Identify which cell holds the provided text, then report its [x, y] central coordinate. 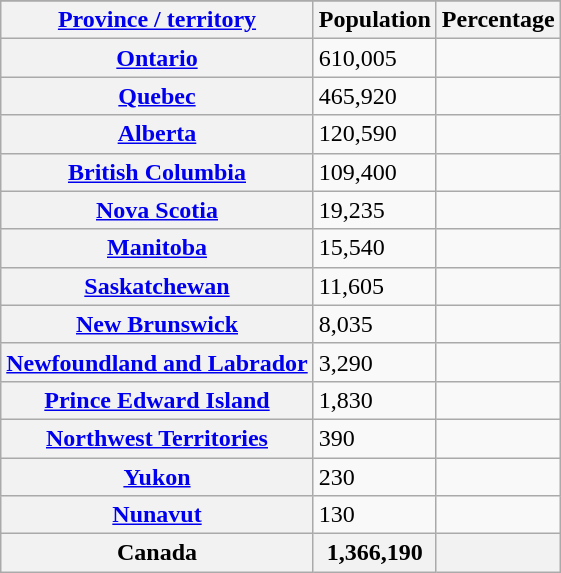
390 [374, 438]
230 [374, 477]
130 [374, 515]
Quebec [157, 96]
Manitoba [157, 248]
11,605 [374, 286]
Nunavut [157, 515]
1,830 [374, 400]
120,590 [374, 134]
Yukon [157, 477]
19,235 [374, 210]
Province / territory [157, 20]
109,400 [374, 172]
3,290 [374, 362]
Northwest Territories [157, 438]
Canada [157, 553]
Saskatchewan [157, 286]
610,005 [374, 58]
New Brunswick [157, 324]
465,920 [374, 96]
British Columbia [157, 172]
Population [374, 20]
Newfoundland and Labrador [157, 362]
15,540 [374, 248]
1,366,190 [374, 553]
Ontario [157, 58]
Nova Scotia [157, 210]
8,035 [374, 324]
Prince Edward Island [157, 400]
Percentage [498, 20]
Alberta [157, 134]
